Identify which cell holds the provided text, then report its (x, y) central coordinate. 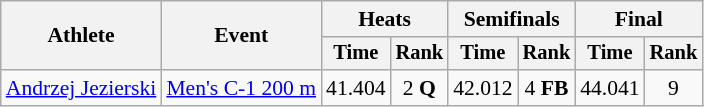
Athlete (82, 36)
Event (241, 36)
Andrzej Jezierski (82, 88)
4 FB (547, 88)
44.041 (610, 88)
Heats (384, 19)
Final (638, 19)
Men's C-1 200 m (241, 88)
2 Q (420, 88)
41.404 (356, 88)
9 (674, 88)
Semifinals (512, 19)
42.012 (482, 88)
